Extract the (X, Y) coordinate from the center of the cell holding the provided text.  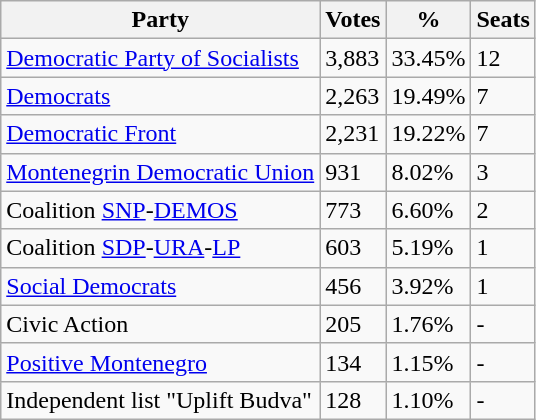
Coalition SNP-DEMOS (160, 210)
Party (160, 20)
Votes (353, 20)
6.60% (428, 210)
2,263 (353, 96)
456 (353, 286)
Democratic Party of Socialists (160, 58)
Democratic Front (160, 134)
1.10% (428, 400)
12 (503, 58)
603 (353, 248)
205 (353, 324)
1.15% (428, 362)
19.22% (428, 134)
Civic Action (160, 324)
773 (353, 210)
2 (503, 210)
5.19% (428, 248)
Coalition SDP-URA-LP (160, 248)
3 (503, 172)
931 (353, 172)
3.92% (428, 286)
2,231 (353, 134)
128 (353, 400)
Montenegrin Democratic Union (160, 172)
134 (353, 362)
Social Democrats (160, 286)
33.45% (428, 58)
% (428, 20)
19.49% (428, 96)
Seats (503, 20)
Independent list "Uplift Budva" (160, 400)
8.02% (428, 172)
Positive Montenegro (160, 362)
Democrats (160, 96)
1.76% (428, 324)
3,883 (353, 58)
